Locate the cell with the specified text and output its (x, y) center coordinate. 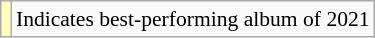
Indicates best-performing album of 2021 (193, 19)
